Capture the cell that displays the provided text and extract its [X, Y] central coordinate. 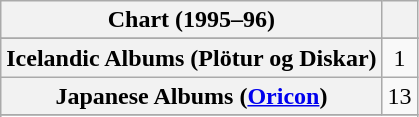
13 [400, 96]
Icelandic Albums (Plötur og Diskar) [192, 58]
Chart (1995–96) [192, 20]
Japanese Albums (Oricon) [192, 96]
1 [400, 58]
